Provide the (x, y) coordinate of the cell's center where the given text is located.  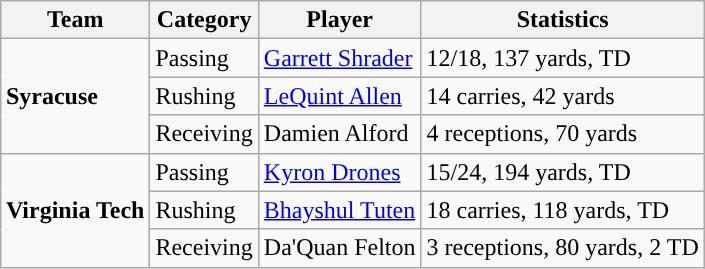
Player (340, 20)
Syracuse (75, 96)
Statistics (562, 20)
Damien Alford (340, 134)
4 receptions, 70 yards (562, 134)
Team (75, 20)
15/24, 194 yards, TD (562, 172)
Virginia Tech (75, 210)
14 carries, 42 yards (562, 96)
LeQuint Allen (340, 96)
Bhayshul Tuten (340, 210)
12/18, 137 yards, TD (562, 58)
18 carries, 118 yards, TD (562, 210)
Category (204, 20)
Da'Quan Felton (340, 248)
Kyron Drones (340, 172)
3 receptions, 80 yards, 2 TD (562, 248)
Garrett Shrader (340, 58)
